Provide the (X, Y) coordinate of the cell's center where the given text is located.  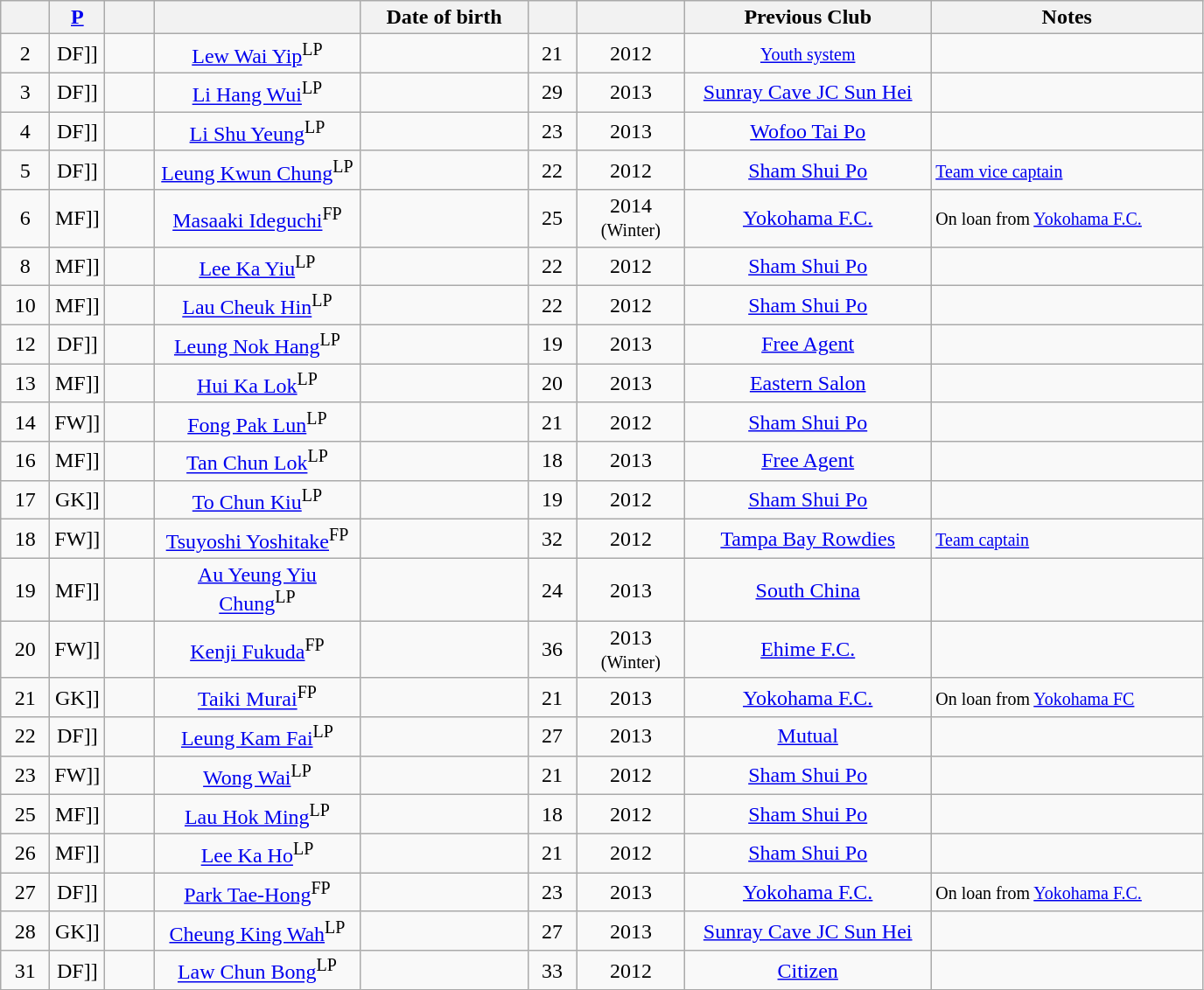
36 (552, 649)
Kenji FukudaFP (257, 649)
South China (808, 590)
33 (552, 971)
26 (25, 854)
8 (25, 266)
29 (552, 93)
3 (25, 93)
28 (25, 931)
17 (25, 500)
12 (25, 345)
Date of birth (444, 17)
Lee Ka YiuLP (257, 266)
Notes (1067, 17)
5 (25, 170)
On loan from Yokohama FC (1067, 698)
Taiki MuraiFP (257, 698)
Leung Kam FaiLP (257, 736)
Eastern Salon (808, 383)
Tsuyoshi YoshitakeFP (257, 539)
Hui Ka LokLP (257, 383)
Tan Chun LokLP (257, 462)
P (77, 17)
Lew Wai YipLP (257, 54)
Wong WaiLP (257, 775)
14 (25, 422)
Li Hang WuiLP (257, 93)
Leung Kwun ChungLP (257, 170)
2013 (Winter) (631, 649)
Lau Cheuk HinLP (257, 306)
4 (25, 131)
31 (25, 971)
Masaaki IdeguchiFP (257, 219)
Team vice captain (1067, 170)
Au Yeung Yiu ChungLP (257, 590)
Park Tae-HongFP (257, 892)
Cheung King WahLP (257, 931)
24 (552, 590)
Wofoo Tai Po (808, 131)
Li Shu YeungLP (257, 131)
Ehime F.C. (808, 649)
10 (25, 306)
2 (25, 54)
Fong Pak LunLP (257, 422)
13 (25, 383)
Leung Nok HangLP (257, 345)
Lee Ka HoLP (257, 854)
Mutual (808, 736)
Citizen (808, 971)
16 (25, 462)
Lau Hok MingLP (257, 815)
6 (25, 219)
Law Chun BongLP (257, 971)
Previous Club (808, 17)
Tampa Bay Rowdies (808, 539)
Team captain (1067, 539)
32 (552, 539)
Youth system (808, 54)
2014 (Winter) (631, 219)
To Chun KiuLP (257, 500)
